Return (x, y) of the center of cell containing provided text 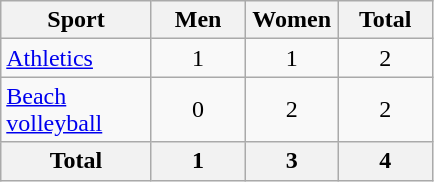
Sport (76, 20)
0 (198, 110)
4 (385, 161)
Women (292, 20)
Beach volleyball (76, 110)
Athletics (76, 58)
Men (198, 20)
3 (292, 161)
